Locate the cell with the specified text and output its (X, Y) center coordinate. 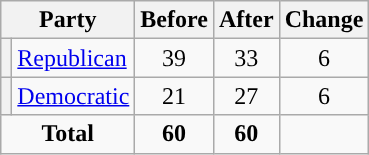
Total (68, 134)
Democratic (74, 96)
Party (68, 20)
Change (324, 20)
39 (174, 58)
21 (174, 96)
27 (246, 96)
Before (174, 20)
After (246, 20)
33 (246, 58)
Republican (74, 58)
